Return [x, y] of the center of cell containing provided text 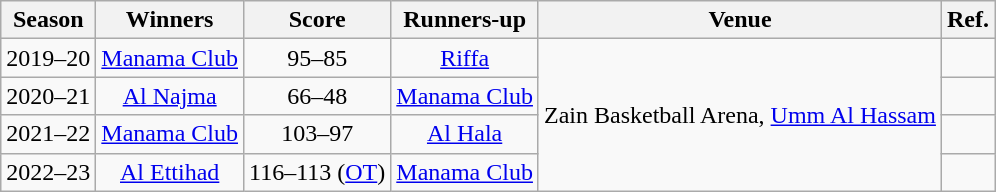
Al Ettihad [170, 172]
116–113 (OT) [318, 172]
Zain Basketball Arena, Umm Al Hassam [740, 115]
2019–20 [48, 58]
Season [48, 20]
Winners [170, 20]
Al Najma [170, 96]
Ref. [968, 20]
Venue [740, 20]
2022–23 [48, 172]
2020–21 [48, 96]
Score [318, 20]
66–48 [318, 96]
Al Hala [465, 134]
103–97 [318, 134]
2021–22 [48, 134]
95–85 [318, 58]
Runners-up [465, 20]
Riffa [465, 58]
